Search for the cell housing the specified text and yield its (x, y) center coordinate. 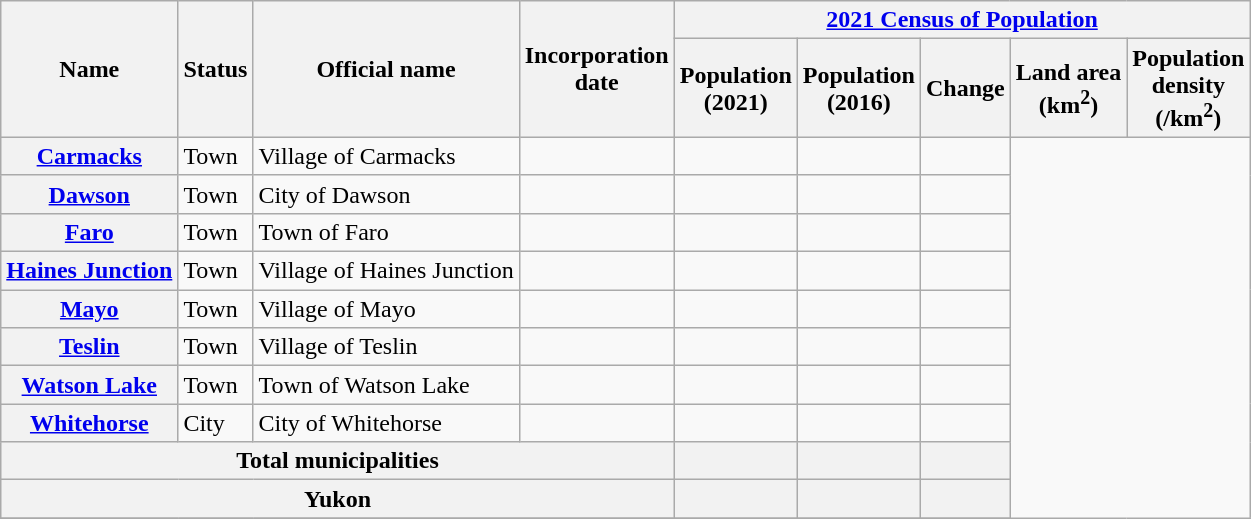
Yukon (338, 499)
Whitehorse (90, 423)
Watson Lake (90, 385)
Faro (90, 232)
Official name (386, 70)
Dawson (90, 194)
2021 Census of Population (962, 20)
Village of Carmacks (386, 156)
Town of Watson Lake (386, 385)
Teslin (90, 347)
Haines Junction (90, 271)
Status (216, 70)
Populationdensity(/km2) (1188, 88)
Carmacks (90, 156)
Village of Haines Junction (386, 271)
Village of Mayo (386, 309)
City (216, 423)
Name (90, 70)
Land area(km2) (1068, 88)
Mayo (90, 309)
City of Whitehorse (386, 423)
Village of Teslin (386, 347)
Population(2016) (858, 88)
Change (965, 88)
Total municipalities (338, 461)
Population(2021) (736, 88)
City of Dawson (386, 194)
Incorporationdate (596, 70)
Town of Faro (386, 232)
